Output the (X, Y) coordinate of the center of the cell containing the given text.  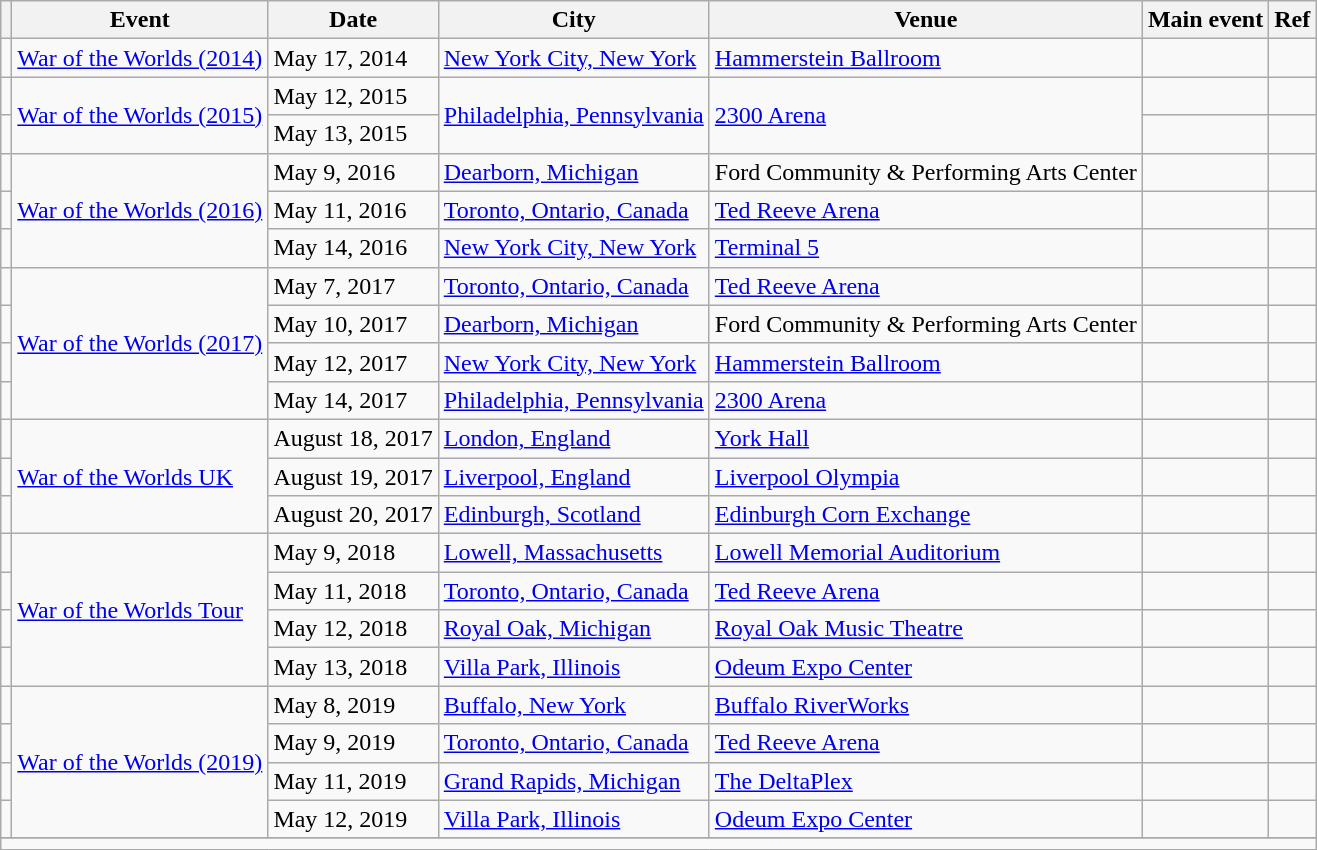
War of the Worlds (2016) (140, 210)
Liverpool Olympia (926, 477)
Edinburgh Corn Exchange (926, 515)
May 9, 2019 (353, 743)
City (574, 20)
War of the Worlds (2015) (140, 115)
May 12, 2018 (353, 629)
War of the Worlds (2019) (140, 762)
Date (353, 20)
Main event (1205, 20)
Terminal 5 (926, 248)
August 18, 2017 (353, 438)
May 9, 2018 (353, 553)
May 11, 2016 (353, 210)
May 10, 2017 (353, 324)
Buffalo, New York (574, 705)
May 11, 2018 (353, 591)
May 17, 2014 (353, 58)
Event (140, 20)
War of the Worlds UK (140, 476)
August 20, 2017 (353, 515)
May 8, 2019 (353, 705)
Royal Oak, Michigan (574, 629)
London, England (574, 438)
May 14, 2017 (353, 400)
War of the Worlds (2014) (140, 58)
May 12, 2017 (353, 362)
May 14, 2016 (353, 248)
May 13, 2015 (353, 134)
Lowell, Massachusetts (574, 553)
Venue (926, 20)
August 19, 2017 (353, 477)
War of the Worlds (2017) (140, 343)
War of the Worlds Tour (140, 610)
May 7, 2017 (353, 286)
York Hall (926, 438)
Royal Oak Music Theatre (926, 629)
Liverpool, England (574, 477)
May 13, 2018 (353, 667)
May 12, 2019 (353, 819)
May 12, 2015 (353, 96)
Buffalo RiverWorks (926, 705)
The DeltaPlex (926, 781)
Grand Rapids, Michigan (574, 781)
Edinburgh, Scotland (574, 515)
Lowell Memorial Auditorium (926, 553)
May 9, 2016 (353, 172)
Ref (1292, 20)
May 11, 2019 (353, 781)
